Identify which cell holds the provided text, then report its [X, Y] central coordinate. 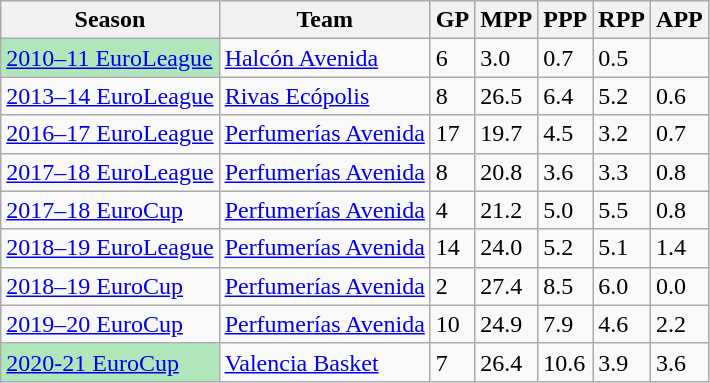
17 [452, 134]
5.1 [622, 248]
2016–17 EuroLeague [110, 134]
1.4 [680, 248]
Rivas Ecópolis [324, 96]
GP [452, 20]
2018–19 EuroLeague [110, 248]
2019–20 EuroCup [110, 324]
27.4 [506, 286]
2013–14 EuroLeague [110, 96]
19.7 [506, 134]
3.3 [622, 172]
0.5 [622, 58]
Team [324, 20]
7.9 [566, 324]
2018–19 EuroCup [110, 286]
4.6 [622, 324]
PPP [566, 20]
2.2 [680, 324]
24.0 [506, 248]
3.0 [506, 58]
7 [452, 362]
3.2 [622, 134]
MPP [506, 20]
2010–11 EuroLeague [110, 58]
6.4 [566, 96]
2020-21 EuroCup [110, 362]
5.0 [566, 210]
2017–18 EuroCup [110, 210]
RPP [622, 20]
26.5 [506, 96]
0.0 [680, 286]
2017–18 EuroLeague [110, 172]
Season [110, 20]
2 [452, 286]
Halcón Avenida [324, 58]
6 [452, 58]
4.5 [566, 134]
4 [452, 210]
Valencia Basket [324, 362]
26.4 [506, 362]
14 [452, 248]
5.5 [622, 210]
3.9 [622, 362]
0.6 [680, 96]
21.2 [506, 210]
10 [452, 324]
6.0 [622, 286]
APP [680, 20]
10.6 [566, 362]
24.9 [506, 324]
8.5 [566, 286]
20.8 [506, 172]
